Capture the cell that displays the provided text and extract its [X, Y] central coordinate. 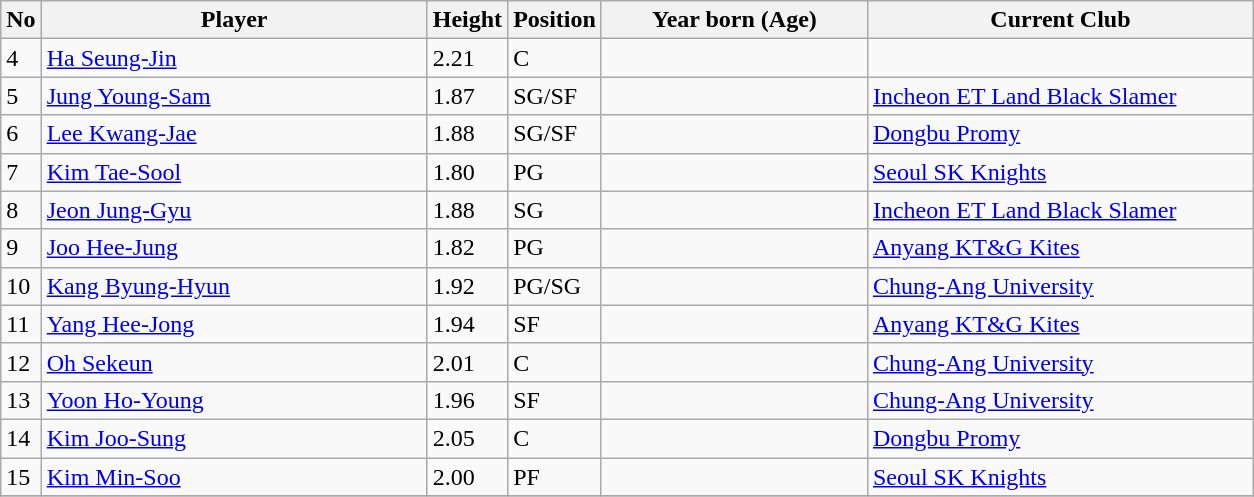
12 [21, 362]
1.87 [467, 96]
Oh Sekeun [234, 362]
No [21, 20]
PG/SG [555, 286]
Kang Byung-Hyun [234, 286]
5 [21, 96]
Yang Hee-Jong [234, 324]
Kim Tae-Sool [234, 172]
1.82 [467, 248]
2.01 [467, 362]
10 [21, 286]
Lee Kwang-Jae [234, 134]
2.00 [467, 477]
15 [21, 477]
Kim Joo-Sung [234, 438]
1.80 [467, 172]
Position [555, 20]
SG [555, 210]
Year born (Age) [734, 20]
8 [21, 210]
Jung Young-Sam [234, 96]
Current Club [1060, 20]
7 [21, 172]
Joo Hee-Jung [234, 248]
11 [21, 324]
Jeon Jung-Gyu [234, 210]
13 [21, 400]
1.94 [467, 324]
6 [21, 134]
Yoon Ho-Young [234, 400]
1.92 [467, 286]
2.05 [467, 438]
Player [234, 20]
Ha Seung-Jin [234, 58]
2.21 [467, 58]
Kim Min-Soo [234, 477]
Height [467, 20]
9 [21, 248]
14 [21, 438]
1.96 [467, 400]
4 [21, 58]
PF [555, 477]
